Pinpoint the cell where the given text exists, returning its (x, y) midpoint coordinate. 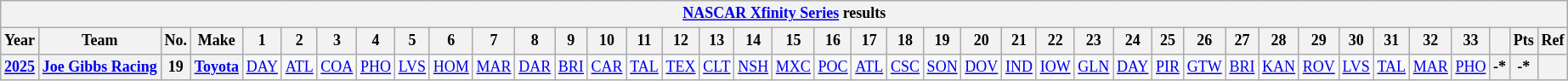
IOW (1056, 67)
3 (337, 41)
30 (1356, 41)
20 (982, 41)
Make (216, 41)
TEX (681, 67)
29 (1319, 41)
6 (450, 41)
Pts (1523, 41)
NSH (753, 67)
33 (1470, 41)
21 (1020, 41)
8 (535, 41)
10 (607, 41)
GLN (1094, 67)
4 (376, 41)
31 (1391, 41)
CAR (607, 67)
MXC (794, 67)
Ref (1553, 41)
PIR (1168, 67)
26 (1204, 41)
Team (99, 41)
12 (681, 41)
25 (1168, 41)
13 (717, 41)
23 (1094, 41)
16 (833, 41)
Year (20, 41)
18 (906, 41)
1 (262, 41)
DAR (535, 67)
27 (1243, 41)
2 (299, 41)
14 (753, 41)
HOM (450, 67)
17 (869, 41)
5 (411, 41)
Toyota (216, 67)
11 (644, 41)
GTW (1204, 67)
DOV (982, 67)
15 (794, 41)
NASCAR Xfinity Series results (784, 14)
CLT (717, 67)
9 (571, 41)
IND (1020, 67)
ROV (1319, 67)
KAN (1279, 67)
SON (942, 67)
32 (1430, 41)
No. (175, 41)
24 (1133, 41)
22 (1056, 41)
7 (494, 41)
CSC (906, 67)
Joe Gibbs Racing (99, 67)
COA (337, 67)
POC (833, 67)
28 (1279, 41)
2025 (20, 67)
